Search for the cell housing the specified text and yield its (X, Y) center coordinate. 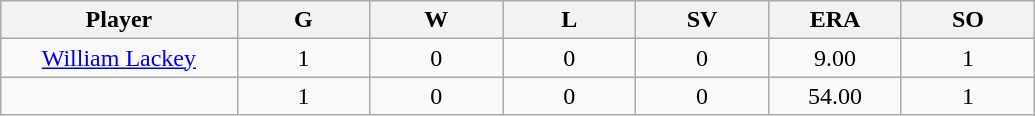
Player (119, 20)
54.00 (836, 96)
9.00 (836, 58)
L (570, 20)
G (304, 20)
William Lackey (119, 58)
SO (968, 20)
W (436, 20)
SV (702, 20)
ERA (836, 20)
